Return the (X, Y) coordinate for the center point of the cell that contains the specified text.  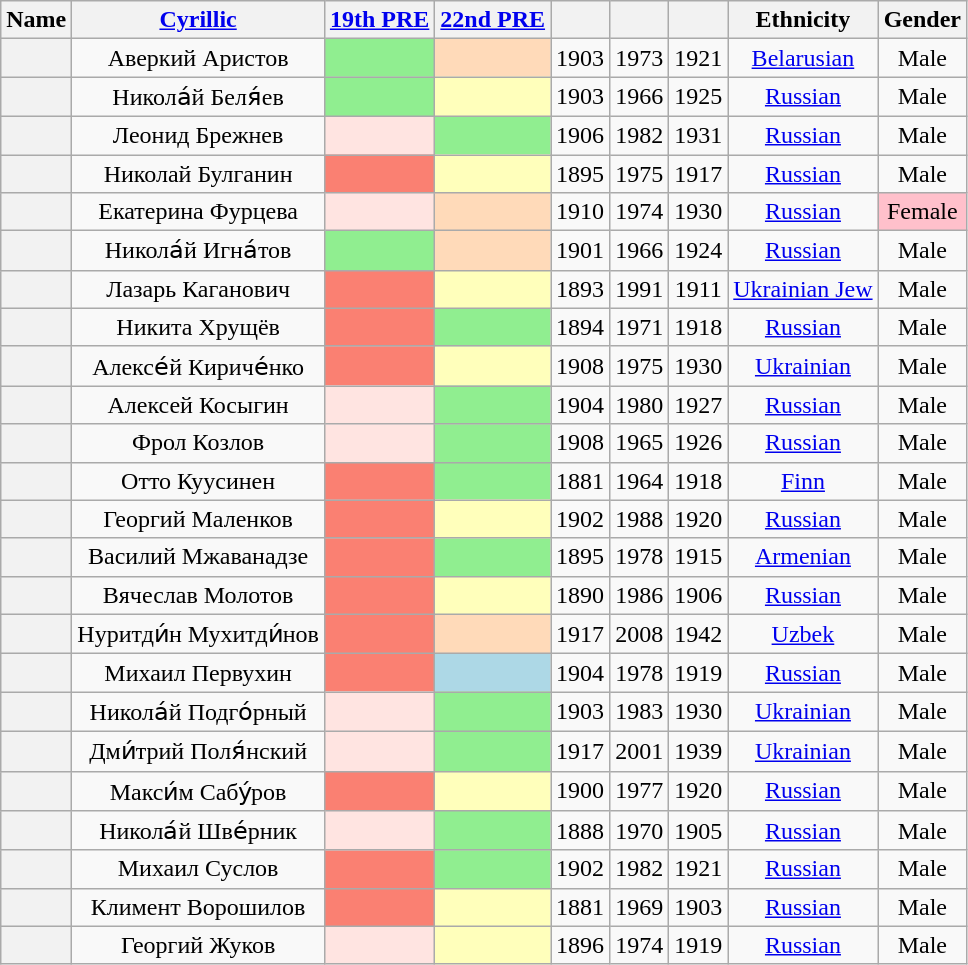
Female (922, 212)
Никола́й Подго́рный (198, 712)
Ethnicity (803, 20)
1915 (698, 557)
Михаил Первухин (198, 673)
1893 (580, 289)
Георгий Жуков (198, 945)
Аверкий Аристов (198, 58)
1988 (640, 519)
Belarusian (803, 58)
Никита Хрущёв (198, 327)
Леонид Брежнев (198, 135)
1894 (580, 327)
1888 (580, 831)
2001 (640, 751)
1980 (640, 405)
1973 (640, 58)
1971 (640, 327)
Николай Булганин (198, 173)
Василий Мжаванадзе (198, 557)
1969 (640, 907)
Отто Куусинен (198, 481)
Михаил Суслов (198, 869)
Дми́трий Поля́нский (198, 751)
1896 (580, 945)
Armenian (803, 557)
Лазарь Каганович (198, 289)
1927 (698, 405)
1901 (580, 251)
Gender (922, 20)
Нуритди́н Мухитди́нов (198, 634)
1986 (640, 595)
1983 (640, 712)
1911 (698, 289)
Вячеслав Молотов (198, 595)
Finn (803, 481)
Никола́й Беля́ев (198, 97)
1991 (640, 289)
1900 (580, 791)
Алексе́й Кириче́нко (198, 366)
1905 (698, 831)
Ukrainian Jew (803, 289)
1931 (698, 135)
1939 (698, 751)
Климент Ворошилов (198, 907)
Макси́м Сабу́ров (198, 791)
Никола́й Шве́рник (198, 831)
1924 (698, 251)
1926 (698, 443)
19th PRE (379, 20)
1910 (580, 212)
Uzbek (803, 634)
1925 (698, 97)
2008 (640, 634)
Алексей Косыгин (198, 405)
Name (36, 20)
1964 (640, 481)
Фрол Козлов (198, 443)
1970 (640, 831)
Екатерина Фурцева (198, 212)
22nd PRE (493, 20)
1977 (640, 791)
Никола́й Игна́тов (198, 251)
1890 (580, 595)
Cyrillic (198, 20)
1942 (698, 634)
Георгий Маленков (198, 519)
1965 (640, 443)
